Find where the given text appears and provide that cell's center as (X, Y) coordinate. 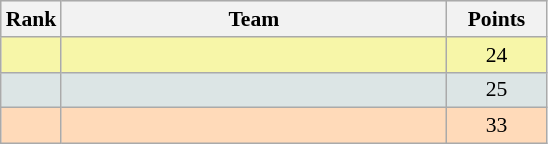
25 (496, 90)
33 (496, 126)
Rank (32, 19)
Points (496, 19)
24 (496, 55)
Team (254, 19)
